Output the [x, y] coordinate of the center of the cell containing the given text.  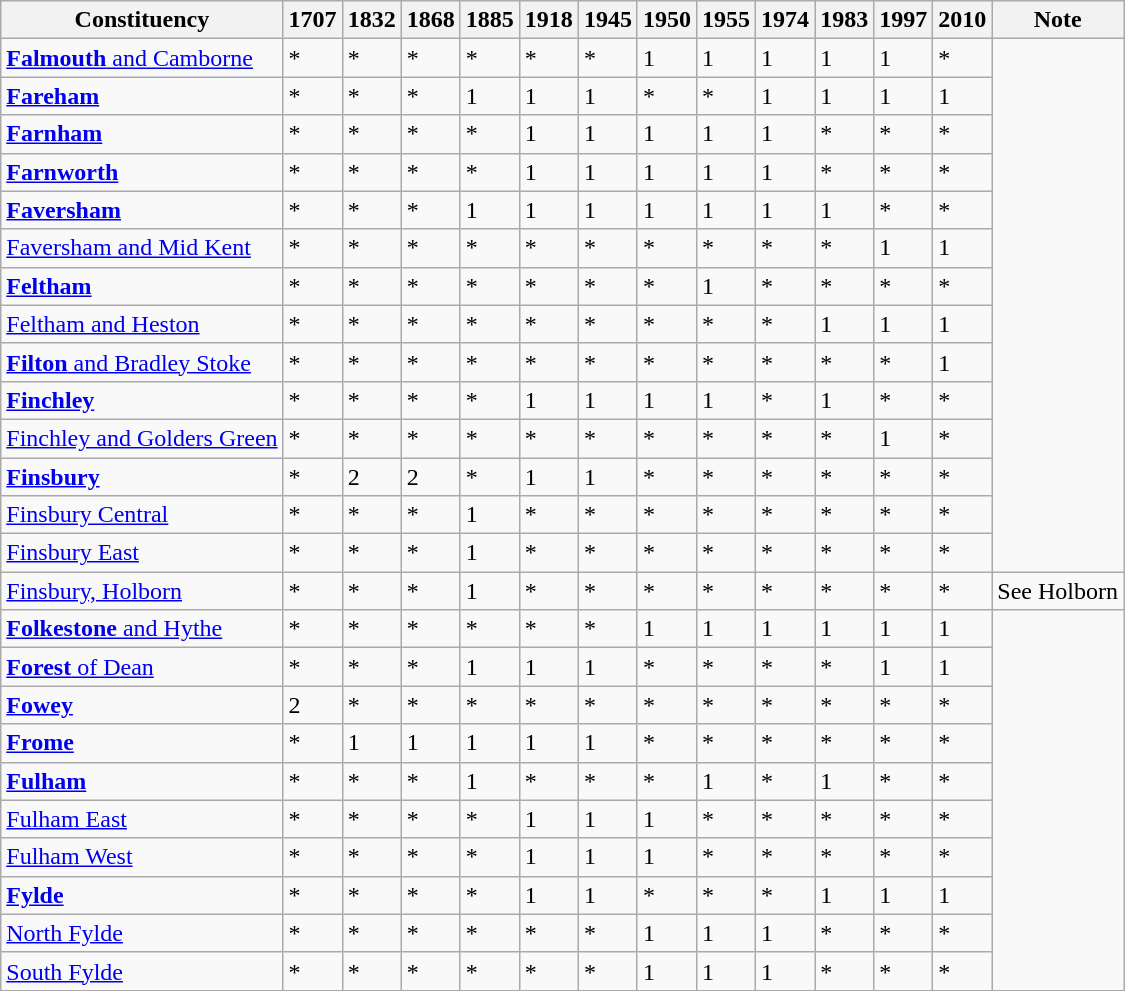
Farnham [142, 134]
Farnworth [142, 172]
Falmouth and Camborne [142, 58]
Fulham [142, 781]
Finsbury Central [142, 515]
Finsbury, Holborn [142, 591]
Frome [142, 743]
South Fylde [142, 971]
Fareham [142, 96]
2010 [962, 20]
Filton and Bradley Stoke [142, 362]
Finsbury [142, 477]
Constituency [142, 20]
Finchley and Golders Green [142, 438]
Fulham West [142, 857]
1885 [490, 20]
1950 [666, 20]
1918 [548, 20]
Finsbury East [142, 553]
See Holborn [1058, 591]
Fylde [142, 895]
1955 [726, 20]
Folkestone and Hythe [142, 629]
1868 [430, 20]
1832 [372, 20]
1983 [844, 20]
Feltham and Heston [142, 324]
1997 [904, 20]
Faversham [142, 210]
1707 [312, 20]
Note [1058, 20]
North Fylde [142, 933]
1974 [786, 20]
Feltham [142, 286]
Finchley [142, 400]
Forest of Dean [142, 667]
Fowey [142, 705]
Fulham East [142, 819]
Faversham and Mid Kent [142, 248]
1945 [608, 20]
